Capture the cell that displays the provided text and extract its (x, y) central coordinate. 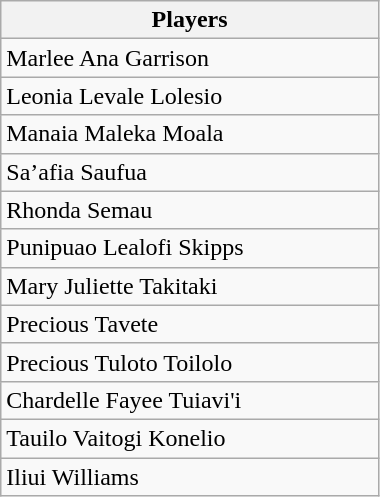
Chardelle Fayee Tuiavi'i (190, 400)
Rhonda Semau (190, 210)
Precious Tavete (190, 324)
Iliui Williams (190, 477)
Precious Tuloto Toilolo (190, 362)
Punipuao Lealofi Skipps (190, 248)
Manaia Maleka Moala (190, 134)
Marlee Ana Garrison (190, 58)
Mary Juliette Takitaki (190, 286)
Tauilo Vaitogi Konelio (190, 438)
Sa’afia Saufua (190, 172)
Leonia Levale Lolesio (190, 96)
Players (190, 20)
